Capture the cell that displays the provided text and extract its (x, y) central coordinate. 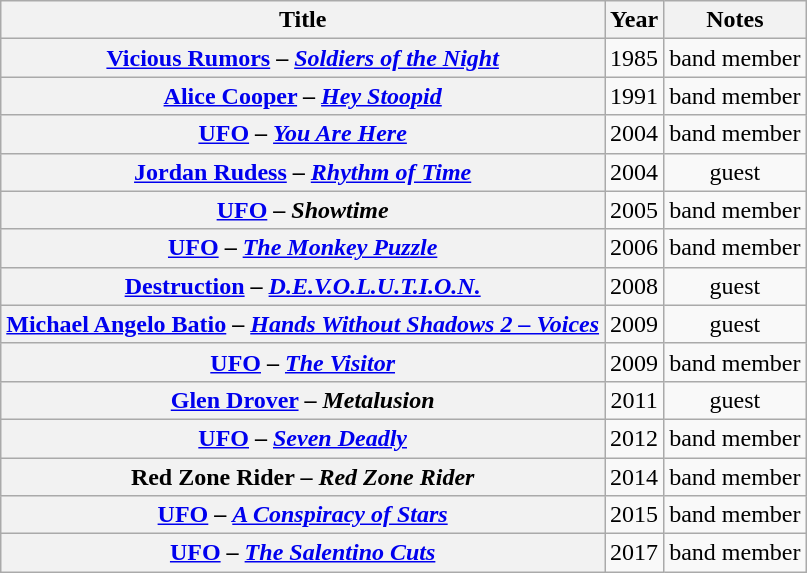
1991 (634, 96)
UFO – You Are Here (303, 134)
2014 (634, 477)
UFO – The Monkey Puzzle (303, 248)
Michael Angelo Batio – Hands Without Shadows 2 – Voices (303, 324)
UFO – The Visitor (303, 362)
Title (303, 20)
Vicious Rumors – Soldiers of the Night (303, 58)
2005 (634, 210)
Jordan Rudess – Rhythm of Time (303, 172)
Glen Drover – Metalusion (303, 400)
2015 (634, 515)
UFO – The Salentino Cuts (303, 553)
UFO – Showtime (303, 210)
Notes (735, 20)
2006 (634, 248)
Year (634, 20)
2008 (634, 286)
Destruction – D.E.V.O.L.U.T.I.O.N. (303, 286)
UFO – A Conspiracy of Stars (303, 515)
Red Zone Rider – Red Zone Rider (303, 477)
2012 (634, 438)
Alice Cooper – Hey Stoopid (303, 96)
2011 (634, 400)
UFO – Seven Deadly (303, 438)
2017 (634, 553)
1985 (634, 58)
